Provide the (x, y) coordinate of the cell's center where the given text is located.  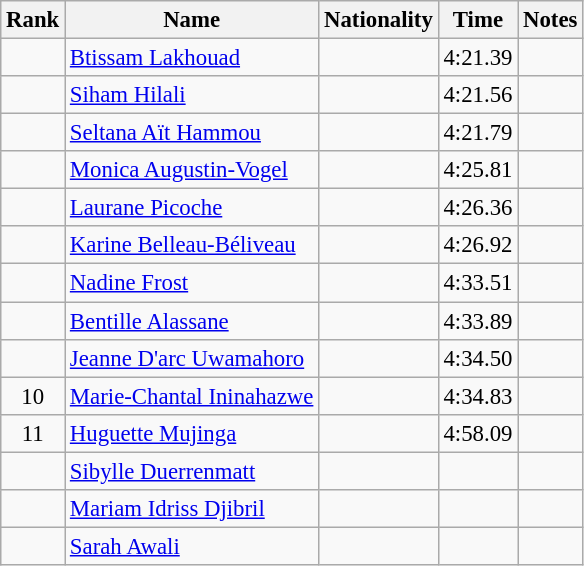
Nadine Frost (192, 283)
Huguette Mujinga (192, 433)
4:33.51 (478, 283)
4:58.09 (478, 433)
4:26.92 (478, 245)
Nationality (378, 20)
Rank (33, 20)
Monica Augustin-Vogel (192, 170)
11 (33, 433)
4:25.81 (478, 170)
Laurane Picoche (192, 208)
Name (192, 20)
Btissam Lakhouad (192, 58)
Jeanne D'arc Uwamahoro (192, 358)
4:26.36 (478, 208)
Sarah Awali (192, 546)
4:34.83 (478, 396)
4:33.89 (478, 321)
Bentille Alassane (192, 321)
4:21.39 (478, 58)
4:21.79 (478, 133)
Seltana Aït Hammou (192, 133)
Time (478, 20)
Marie-Chantal Ininahazwe (192, 396)
Karine Belleau-Béliveau (192, 245)
4:34.50 (478, 358)
Sibylle Duerrenmatt (192, 471)
4:21.56 (478, 95)
Siham Hilali (192, 95)
10 (33, 396)
Notes (550, 20)
Mariam Idriss Djibril (192, 509)
